Find where the given text appears and provide that cell's center as (X, Y) coordinate. 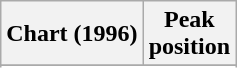
Peak position (189, 34)
Chart (1996) (72, 34)
